For the text-containing cell, return its midpoint in [X, Y] coordinate format. 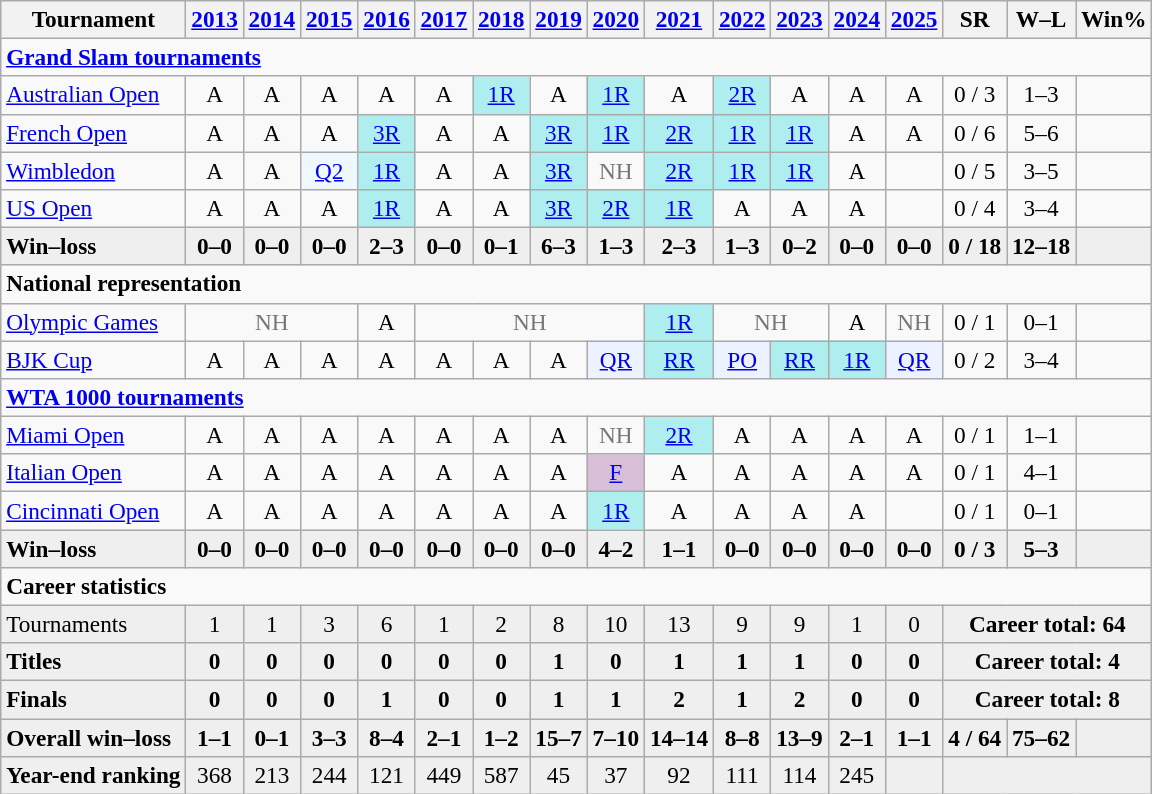
13–9 [800, 737]
W–L [1042, 19]
4 / 64 [975, 737]
15–7 [558, 737]
Career total: 64 [1048, 624]
6 [386, 624]
45 [558, 775]
587 [502, 775]
Olympic Games [94, 322]
8–4 [386, 737]
5–6 [1042, 133]
4–2 [616, 548]
Cincinnati Open [94, 510]
213 [272, 775]
2013 [214, 19]
4–1 [1042, 473]
F [616, 473]
Career total: 8 [1048, 699]
2014 [272, 19]
2017 [444, 19]
2018 [502, 19]
2025 [914, 19]
Q2 [330, 170]
0 / 6 [975, 133]
368 [214, 775]
13 [680, 624]
Year-end ranking [94, 775]
SR [975, 19]
WTA 1000 tournaments [576, 397]
3–5 [1042, 170]
Career total: 4 [1048, 662]
US Open [94, 208]
Overall win–loss [94, 737]
Finals [94, 699]
Grand Slam tournaments [576, 57]
244 [330, 775]
6–3 [558, 246]
Australian Open [94, 95]
121 [386, 775]
10 [616, 624]
245 [856, 775]
0 / 4 [975, 208]
BJK Cup [94, 359]
7–10 [616, 737]
37 [616, 775]
111 [742, 775]
1–2 [502, 737]
0–2 [800, 246]
Tournaments [94, 624]
5–3 [1042, 548]
Career statistics [576, 586]
2015 [330, 19]
2024 [856, 19]
14–14 [680, 737]
Titles [94, 662]
0 / 2 [975, 359]
75–62 [1042, 737]
French Open [94, 133]
3–3 [330, 737]
0 / 18 [975, 246]
2023 [800, 19]
Win% [1114, 19]
Italian Open [94, 473]
Tournament [94, 19]
2022 [742, 19]
Miami Open [94, 435]
8–8 [742, 737]
2021 [680, 19]
92 [680, 775]
3 [330, 624]
2016 [386, 19]
2019 [558, 19]
0 / 5 [975, 170]
Wimbledon [94, 170]
12–18 [1042, 246]
8 [558, 624]
449 [444, 775]
PO [742, 359]
2020 [616, 19]
114 [800, 775]
National representation [576, 284]
